Provide the [X, Y] coordinate of the cell's center where the given text is located.  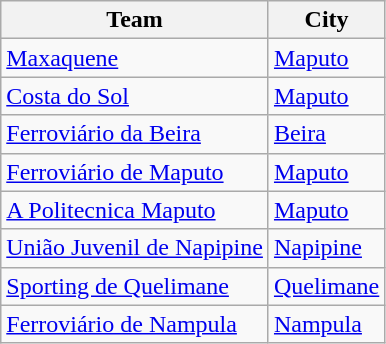
Ferroviário de Nampula [135, 324]
Beira [326, 134]
Nampula [326, 324]
Costa do Sol [135, 96]
Ferroviário de Maputo [135, 172]
Sporting de Quelimane [135, 286]
City [326, 20]
União Juvenil de Napipine [135, 248]
Ferroviário da Beira [135, 134]
Team [135, 20]
Quelimane [326, 286]
Maxaquene [135, 58]
Napipine [326, 248]
A Politecnica Maputo [135, 210]
